Find where the given text appears and provide that cell's center as [X, Y] coordinate. 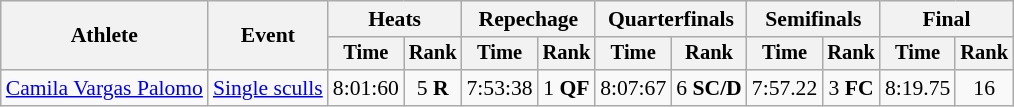
Heats [395, 19]
Camila Vargas Palomo [104, 88]
8:01:60 [366, 88]
7:53:38 [499, 88]
Athlete [104, 36]
8:07:67 [633, 88]
8:19.75 [918, 88]
Quarterfinals [671, 19]
6 SC/D [709, 88]
Repechage [528, 19]
Semifinals [814, 19]
3 FC [851, 88]
7:57.22 [784, 88]
Single sculls [268, 88]
Event [268, 36]
16 [984, 88]
5 R [433, 88]
1 QF [567, 88]
Final [946, 19]
